From the cell containing the given text, extract its center point as [x, y] coordinate. 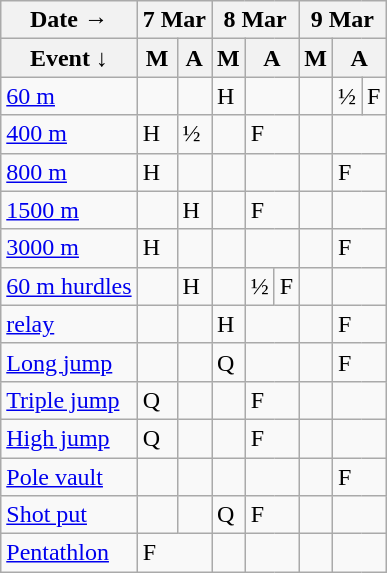
Pole vault [69, 477]
3000 m [69, 248]
7 Mar [174, 20]
Event ↓ [69, 58]
Date → [69, 20]
9 Mar [342, 20]
8 Mar [256, 20]
Shot put [69, 515]
Pentathlon [69, 553]
1500 m [69, 210]
60 m hurdles [69, 286]
400 m [69, 134]
Triple jump [69, 400]
Long jump [69, 362]
800 m [69, 172]
60 m [69, 96]
relay [69, 324]
High jump [69, 438]
